Extract the [x, y] coordinate from the center of the cell holding the provided text.  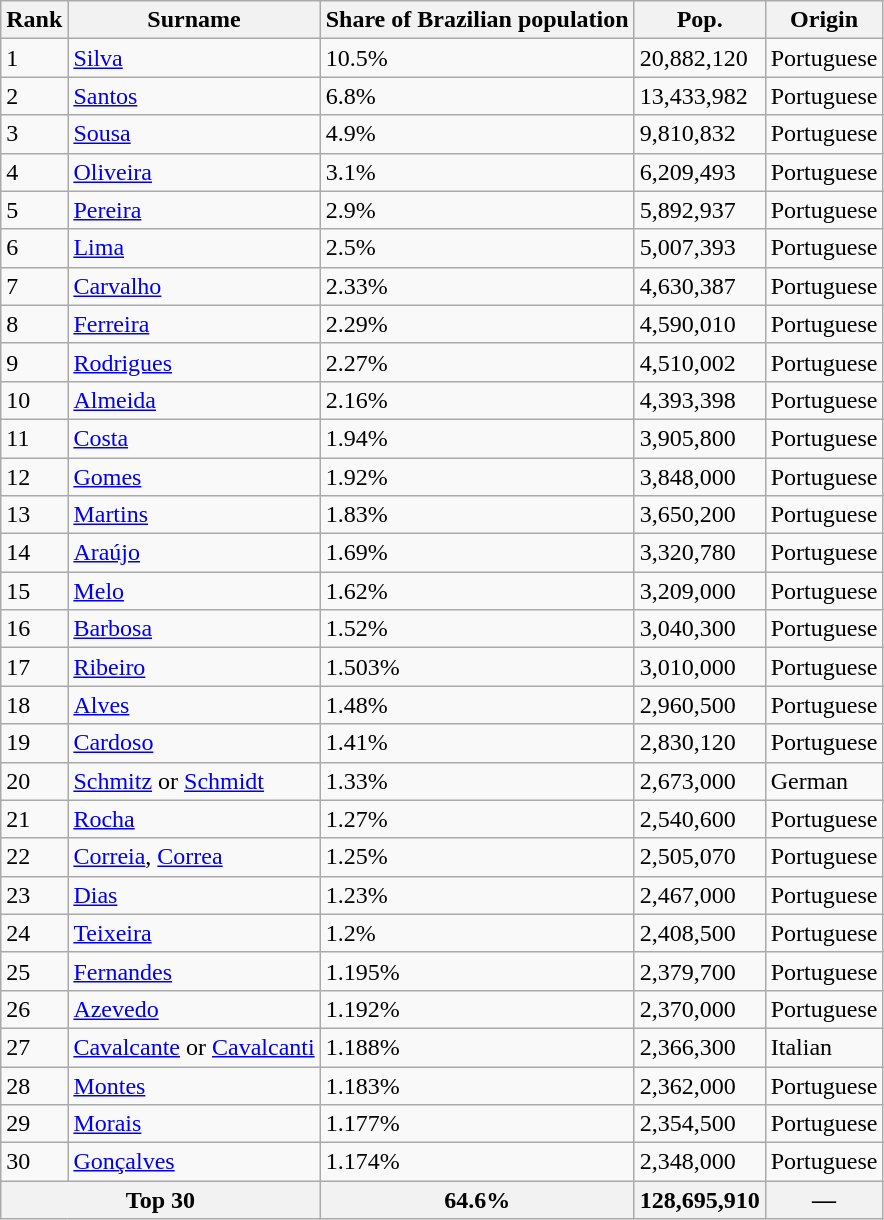
Melo [194, 591]
10 [34, 400]
25 [34, 971]
3,848,000 [700, 477]
15 [34, 591]
Pereira [194, 210]
3,650,200 [700, 515]
Teixeira [194, 933]
2.33% [477, 286]
2,348,000 [700, 1162]
4 [34, 172]
Ribeiro [194, 667]
4,590,010 [700, 324]
1.188% [477, 1047]
2,467,000 [700, 895]
1.2% [477, 933]
Martins [194, 515]
3.1% [477, 172]
Dias [194, 895]
1.33% [477, 781]
1.52% [477, 629]
12 [34, 477]
30 [34, 1162]
Rodrigues [194, 362]
13,433,982 [700, 96]
6.8% [477, 96]
11 [34, 438]
29 [34, 1124]
1 [34, 58]
Italian [824, 1047]
27 [34, 1047]
14 [34, 553]
Carvalho [194, 286]
2.16% [477, 400]
3 [34, 134]
2,370,000 [700, 1009]
Oliveira [194, 172]
4,630,387 [700, 286]
6,209,493 [700, 172]
Cavalcante or Cavalcanti [194, 1047]
1.62% [477, 591]
German [824, 781]
1.27% [477, 819]
24 [34, 933]
128,695,910 [700, 1200]
Montes [194, 1085]
Lima [194, 248]
5,007,393 [700, 248]
Morais [194, 1124]
Surname [194, 20]
Origin [824, 20]
4.9% [477, 134]
1.23% [477, 895]
1.177% [477, 1124]
5 [34, 210]
Araújo [194, 553]
2,540,600 [700, 819]
Gomes [194, 477]
5,892,937 [700, 210]
Pop. [700, 20]
28 [34, 1085]
2,362,000 [700, 1085]
21 [34, 819]
10.5% [477, 58]
1.174% [477, 1162]
1.192% [477, 1009]
64.6% [477, 1200]
Rank [34, 20]
Correia, Correa [194, 857]
3,010,000 [700, 667]
4,510,002 [700, 362]
1.503% [477, 667]
3,905,800 [700, 438]
19 [34, 743]
2.27% [477, 362]
1.183% [477, 1085]
3,320,780 [700, 553]
1.41% [477, 743]
Alves [194, 705]
18 [34, 705]
Schmitz or Schmidt [194, 781]
Barbosa [194, 629]
2.29% [477, 324]
Fernandes [194, 971]
2,379,700 [700, 971]
9 [34, 362]
1.69% [477, 553]
Almeida [194, 400]
22 [34, 857]
8 [34, 324]
3,209,000 [700, 591]
Gonçalves [194, 1162]
— [824, 1200]
20 [34, 781]
2,354,500 [700, 1124]
13 [34, 515]
2,505,070 [700, 857]
Share of Brazilian population [477, 20]
2,830,120 [700, 743]
Top 30 [160, 1200]
1.48% [477, 705]
1.92% [477, 477]
1.94% [477, 438]
16 [34, 629]
Silva [194, 58]
7 [34, 286]
2,673,000 [700, 781]
17 [34, 667]
26 [34, 1009]
Sousa [194, 134]
Cardoso [194, 743]
9,810,832 [700, 134]
2.9% [477, 210]
2,408,500 [700, 933]
Azevedo [194, 1009]
2.5% [477, 248]
2 [34, 96]
6 [34, 248]
Costa [194, 438]
Ferreira [194, 324]
2,960,500 [700, 705]
2,366,300 [700, 1047]
Rocha [194, 819]
23 [34, 895]
4,393,398 [700, 400]
1.25% [477, 857]
1.83% [477, 515]
3,040,300 [700, 629]
20,882,120 [700, 58]
1.195% [477, 971]
Santos [194, 96]
